Capture the cell that displays the provided text and extract its (X, Y) central coordinate. 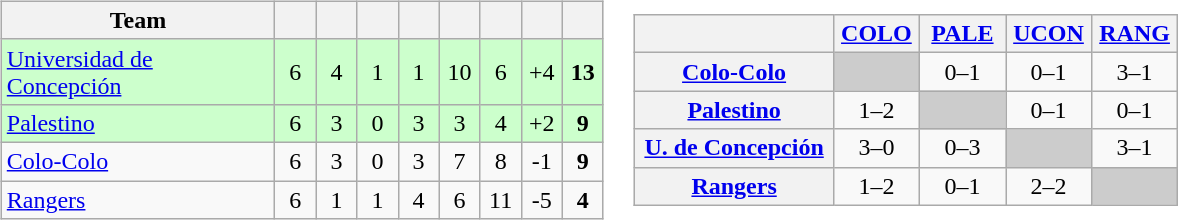
U. de Concepción (734, 148)
UCON (1049, 34)
10 (460, 72)
13 (582, 72)
0–3 (962, 148)
-5 (542, 199)
COLO (876, 34)
+4 (542, 72)
PALE (962, 34)
7 (460, 161)
11 (500, 199)
3–0 (876, 148)
2–2 (1049, 186)
-1 (542, 161)
Team (138, 20)
+2 (542, 123)
RANG (1135, 34)
Universidad de Concepción (138, 72)
8 (500, 161)
